Scan for the cell matching the given text and deliver its (x, y) coordinate at center. 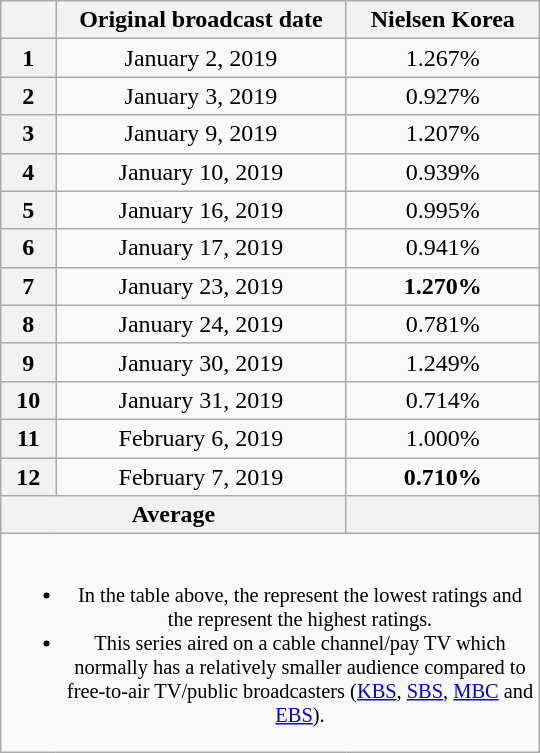
12 (28, 477)
Original broadcast date (202, 20)
January 16, 2019 (202, 210)
January 10, 2019 (202, 172)
6 (28, 248)
0.941% (442, 248)
0.781% (442, 324)
9 (28, 362)
0.710% (442, 477)
7 (28, 286)
8 (28, 324)
1.000% (442, 438)
0.927% (442, 96)
1.207% (442, 134)
Average (174, 515)
10 (28, 400)
5 (28, 210)
1.249% (442, 362)
January 31, 2019 (202, 400)
0.939% (442, 172)
January 24, 2019 (202, 324)
January 9, 2019 (202, 134)
January 17, 2019 (202, 248)
4 (28, 172)
1 (28, 58)
January 30, 2019 (202, 362)
1.267% (442, 58)
1.270% (442, 286)
February 7, 2019 (202, 477)
0.714% (442, 400)
2 (28, 96)
0.995% (442, 210)
11 (28, 438)
January 23, 2019 (202, 286)
January 3, 2019 (202, 96)
January 2, 2019 (202, 58)
Nielsen Korea (442, 20)
3 (28, 134)
February 6, 2019 (202, 438)
